For the text-containing cell, return its midpoint in [x, y] coordinate format. 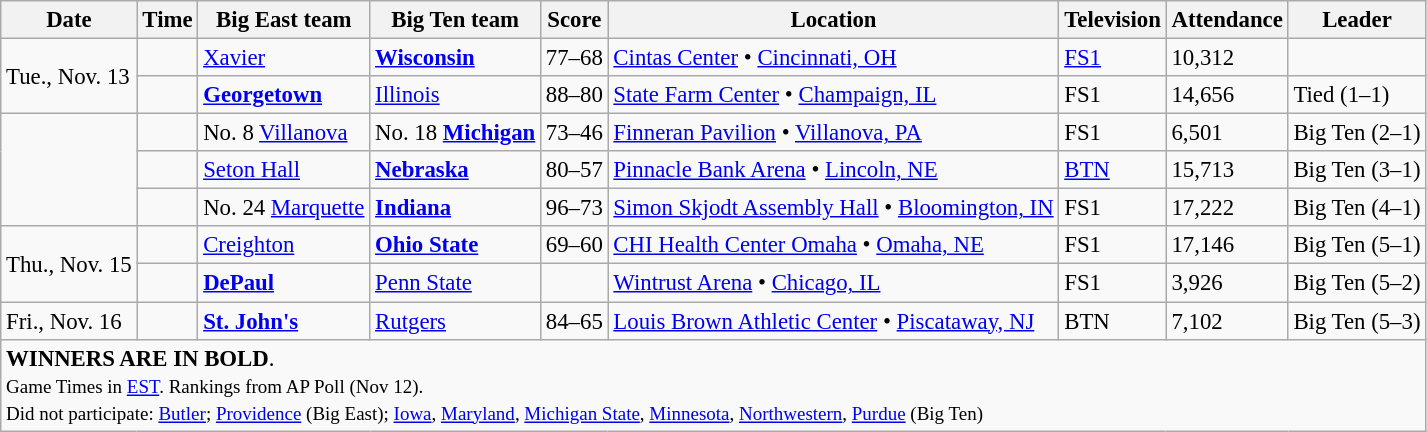
7,102 [1227, 321]
Big Ten (4–1) [1357, 208]
Big Ten (5–3) [1357, 321]
Time [168, 20]
Louis Brown Athletic Center • Piscataway, NJ [834, 321]
Xavier [284, 58]
Nebraska [456, 170]
Attendance [1227, 20]
Big Ten (5–1) [1357, 245]
Indiana [456, 208]
Tue., Nov. 13 [69, 76]
84–65 [575, 321]
DePaul [284, 283]
17,146 [1227, 245]
14,656 [1227, 95]
Ohio State [456, 245]
Georgetown [284, 95]
Illinois [456, 95]
15,713 [1227, 170]
77–68 [575, 58]
St. John's [284, 321]
Big East team [284, 20]
Location [834, 20]
Big Ten (5–2) [1357, 283]
CHI Health Center Omaha • Omaha, NE [834, 245]
Television [1112, 20]
Pinnacle Bank Arena • Lincoln, NE [834, 170]
Tied (1–1) [1357, 95]
96–73 [575, 208]
No. 8 Villanova [284, 133]
No. 18 Michigan [456, 133]
3,926 [1227, 283]
State Farm Center • Champaign, IL [834, 95]
Rutgers [456, 321]
Leader [1357, 20]
69–60 [575, 245]
Wintrust Arena • Chicago, IL [834, 283]
Penn State [456, 283]
Wisconsin [456, 58]
17,222 [1227, 208]
Creighton [284, 245]
Big Ten (2–1) [1357, 133]
Simon Skjodt Assembly Hall • Bloomington, IN [834, 208]
Score [575, 20]
6,501 [1227, 133]
Thu., Nov. 15 [69, 264]
Big Ten team [456, 20]
88–80 [575, 95]
Big Ten (3–1) [1357, 170]
80–57 [575, 170]
Seton Hall [284, 170]
10,312 [1227, 58]
Fri., Nov. 16 [69, 321]
Cintas Center • Cincinnati, OH [834, 58]
Date [69, 20]
No. 24 Marquette [284, 208]
Finneran Pavilion • Villanova, PA [834, 133]
73–46 [575, 133]
